Determine the [X, Y] coordinate at the center of the cell enclosing the given text.  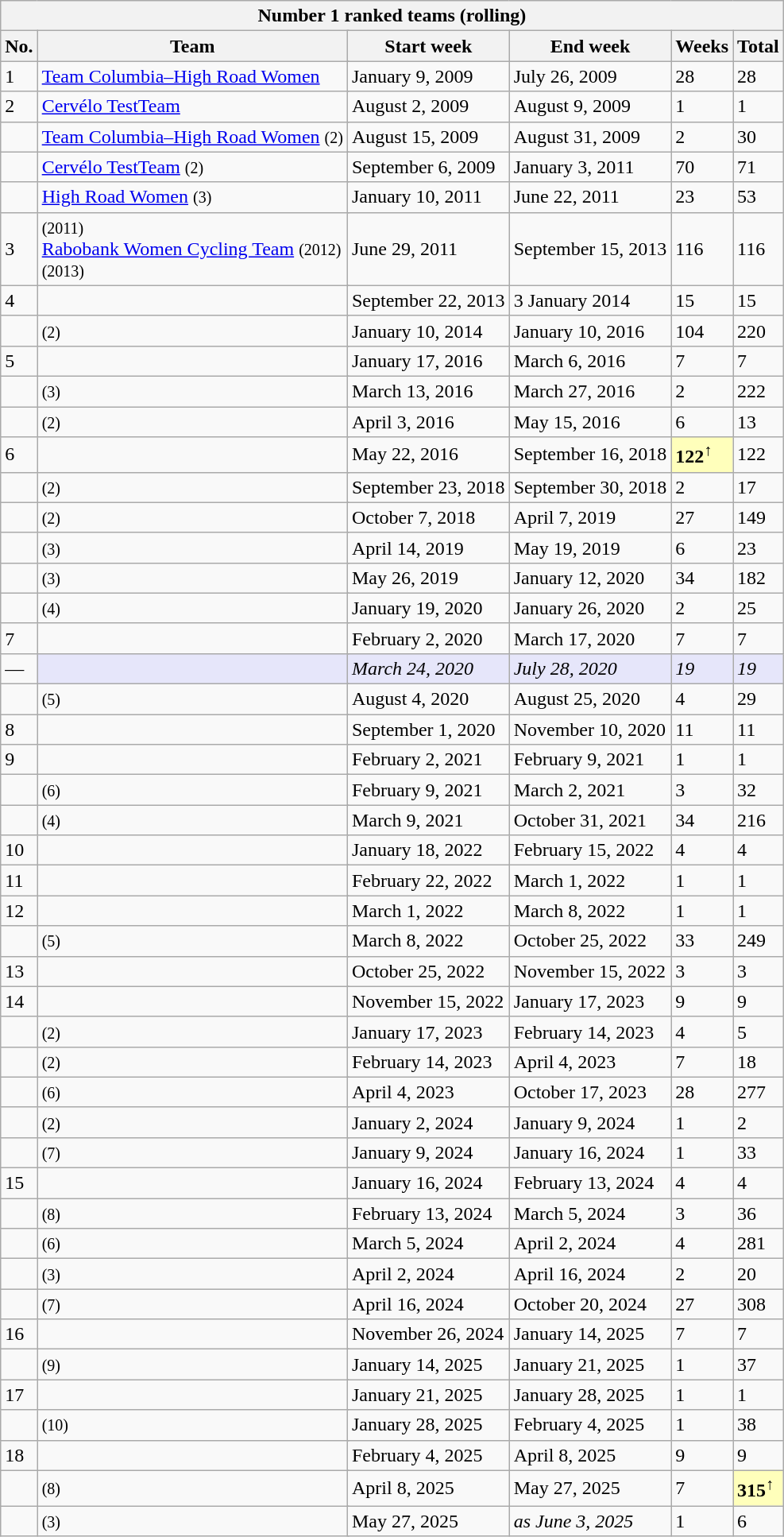
122 [759, 455]
February 2, 2020 [428, 638]
12 [19, 911]
January 19, 2020 [428, 608]
308 [759, 1304]
Number 1 ranked teams (rolling) [392, 16]
May 22, 2016 [428, 455]
as June 3, 2025 [590, 1521]
October 7, 2018 [428, 517]
March 27, 2016 [590, 391]
70 [702, 167]
March 17, 2020 [590, 638]
37 [759, 1365]
August 15, 2009 [428, 137]
November 10, 2020 [590, 730]
February 22, 2022 [428, 881]
January 12, 2020 [590, 578]
Cervélo TestTeam (2) [192, 167]
September 1, 2020 [428, 730]
April 14, 2019 [428, 548]
January 10, 2014 [428, 331]
Start week [428, 46]
September 15, 2013 [590, 249]
September 22, 2013 [428, 300]
277 [759, 1092]
122↑ [702, 455]
April 3, 2016 [428, 422]
36 [759, 1214]
February 2, 2021 [428, 760]
September 6, 2009 [428, 167]
High Road Women (3) [192, 197]
October 17, 2023 [590, 1092]
Weeks [702, 46]
104 [702, 331]
August 9, 2009 [590, 106]
January 26, 2020 [590, 608]
July 26, 2009 [590, 76]
April 7, 2019 [590, 517]
(9) [192, 1365]
Total [759, 46]
No. [19, 46]
January 17, 2016 [428, 361]
November 26, 2024 [428, 1334]
222 [759, 391]
249 [759, 941]
June 29, 2011 [428, 249]
January 10, 2016 [590, 331]
182 [759, 578]
14 [19, 1001]
September 30, 2018 [590, 487]
281 [759, 1244]
March 24, 2020 [428, 668]
March 9, 2021 [428, 820]
32 [759, 790]
October 20, 2024 [590, 1304]
July 28, 2020 [590, 668]
May 19, 2019 [590, 548]
Team Columbia–High Road Women (2) [192, 137]
220 [759, 331]
38 [759, 1425]
September 16, 2018 [590, 455]
(2011)Rabobank Women Cycling Team (2012) (2013) [192, 249]
Team [192, 46]
August 4, 2020 [428, 699]
(10) [192, 1425]
May 26, 2019 [428, 578]
29 [759, 699]
Cervélo TestTeam [192, 106]
January 10, 2011 [428, 197]
16 [19, 1334]
20 [759, 1274]
25 [759, 608]
March 2, 2021 [590, 790]
February 15, 2022 [590, 850]
March 6, 2016 [590, 361]
August 31, 2009 [590, 137]
March 13, 2016 [428, 391]
216 [759, 820]
315↑ [759, 1488]
149 [759, 517]
August 25, 2020 [590, 699]
10 [19, 850]
October 31, 2021 [590, 820]
53 [759, 197]
January 18, 2022 [428, 850]
Team Columbia–High Road Women [192, 76]
May 15, 2016 [590, 422]
3 January 2014 [590, 300]
January 2, 2024 [428, 1122]
September 23, 2018 [428, 487]
End week [590, 46]
August 2, 2009 [428, 106]
71 [759, 167]
30 [759, 137]
— [19, 668]
8 [19, 730]
June 22, 2011 [590, 197]
January 3, 2011 [590, 167]
January 9, 2009 [428, 76]
